Provide the (x, y) coordinate of the cell's center where the given text is located.  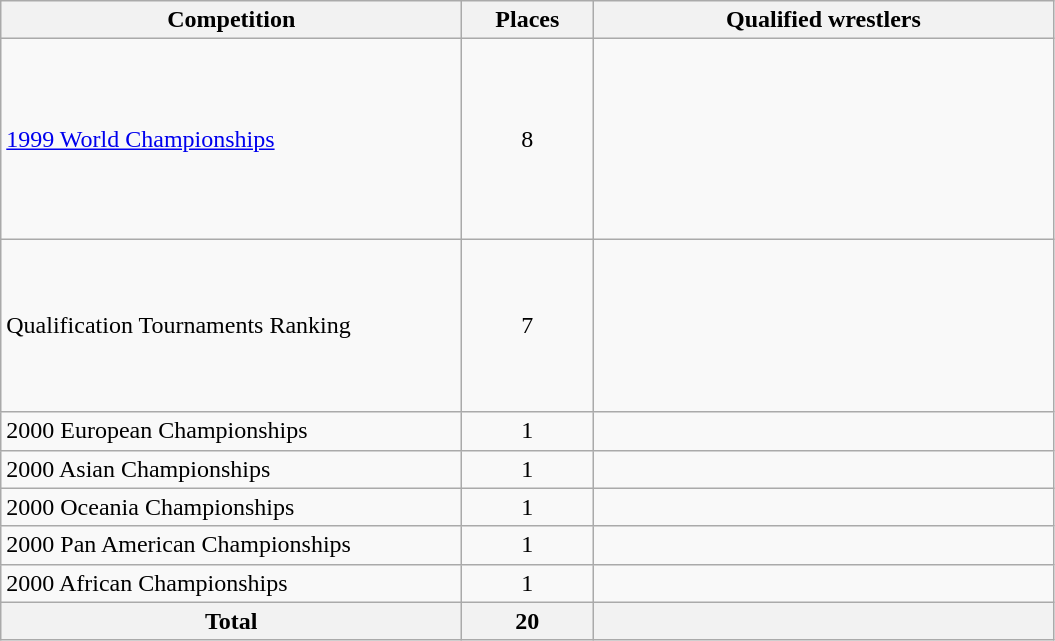
2000 European Championships (232, 431)
Qualification Tournaments Ranking (232, 326)
2000 Asian Championships (232, 469)
1999 World Championships (232, 139)
Total (232, 621)
20 (528, 621)
Places (528, 20)
Competition (232, 20)
2000 Oceania Championships (232, 507)
2000 African Championships (232, 583)
7 (528, 326)
Qualified wrestlers (824, 20)
8 (528, 139)
2000 Pan American Championships (232, 545)
